Return the [x, y] coordinate for the center point of the cell that contains the specified text.  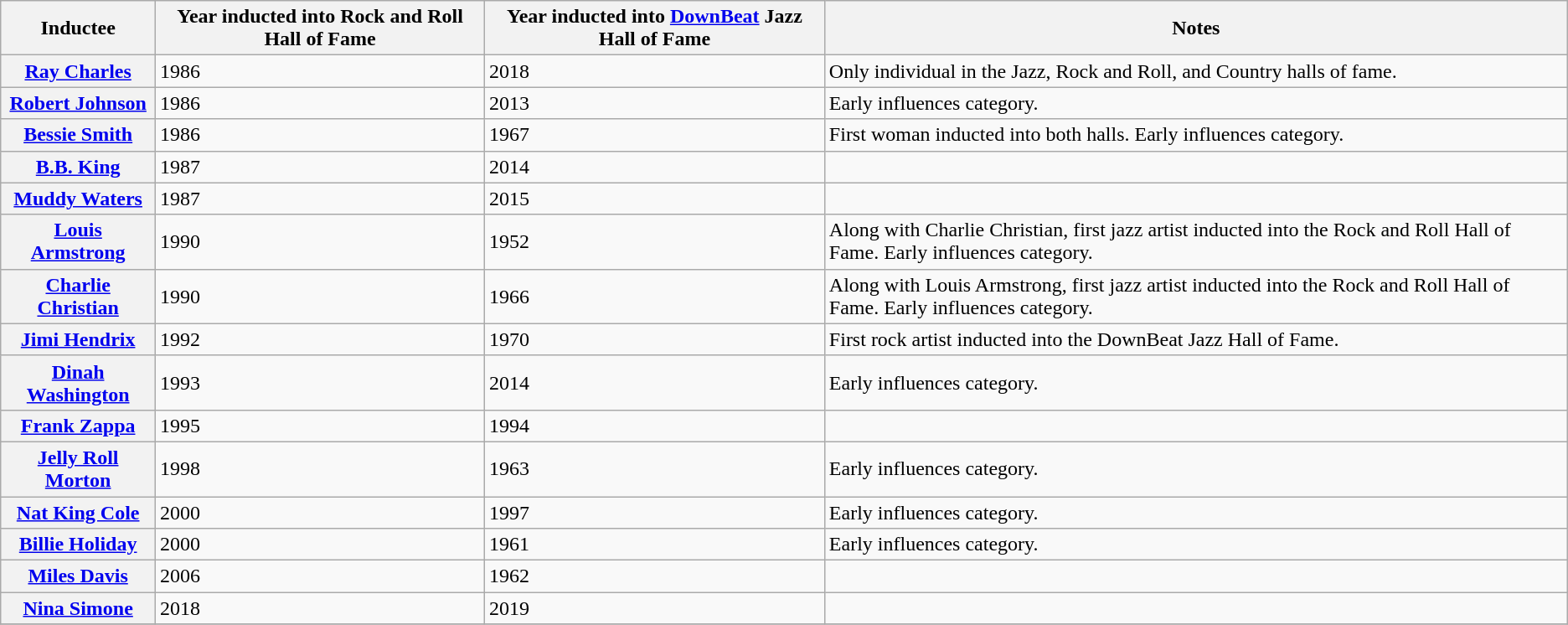
Nat King Cole [79, 512]
1994 [655, 426]
1970 [655, 339]
Only individual in the Jazz, Rock and Roll, and Country halls of fame. [1196, 71]
B.B. King [79, 167]
1952 [655, 241]
Charlie Christian [79, 297]
1966 [655, 297]
Year inducted into DownBeat Jazz Hall of Fame [655, 28]
Year inducted into Rock and Roll Hall of Fame [320, 28]
Along with Charlie Christian, first jazz artist inducted into the Rock and Roll Hall of Fame. Early influences category. [1196, 241]
Inductee [79, 28]
2015 [655, 199]
Dinah Washington [79, 382]
1997 [655, 512]
Miles Davis [79, 576]
Billie Holiday [79, 545]
Nina Simone [79, 608]
Along with Louis Armstrong, first jazz artist inducted into the Rock and Roll Hall of Fame. Early influences category. [1196, 297]
Jimi Hendrix [79, 339]
1962 [655, 576]
Muddy Waters [79, 199]
Louis Armstrong [79, 241]
2006 [320, 576]
2019 [655, 608]
Notes [1196, 28]
1963 [655, 469]
First woman inducted into both halls. Early influences category. [1196, 135]
1993 [320, 382]
Ray Charles [79, 71]
2013 [655, 103]
1992 [320, 339]
First rock artist inducted into the DownBeat Jazz Hall of Fame. [1196, 339]
Frank Zappa [79, 426]
Robert Johnson [79, 103]
1995 [320, 426]
1961 [655, 545]
Jelly Roll Morton [79, 469]
Bessie Smith [79, 135]
1998 [320, 469]
1967 [655, 135]
